Scan for the cell matching the given text and deliver its (x, y) coordinate at center. 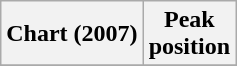
Peakposition (189, 34)
Chart (2007) (72, 34)
